Search for the cell housing the specified text and yield its [X, Y] center coordinate. 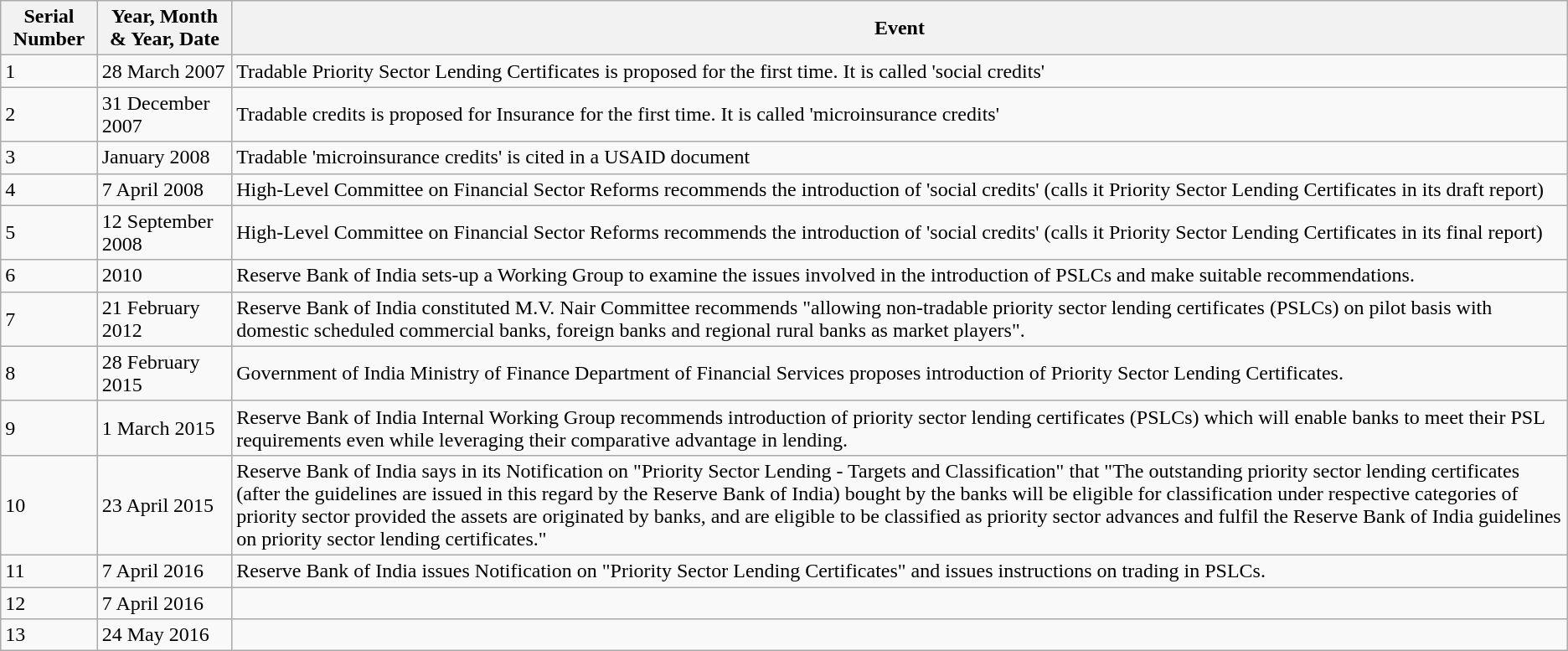
4 [49, 189]
January 2008 [164, 158]
Government of India Ministry of Finance Department of Financial Services proposes introduction of Priority Sector Lending Certificates. [900, 374]
21 February 2012 [164, 318]
31 December 2007 [164, 114]
9 [49, 427]
7 April 2008 [164, 189]
Tradable Priority Sector Lending Certificates is proposed for the first time. It is called 'social credits' [900, 71]
12 [49, 602]
1 March 2015 [164, 427]
Serial Number [49, 28]
10 [49, 504]
5 [49, 233]
24 May 2016 [164, 635]
28 February 2015 [164, 374]
8 [49, 374]
Tradable credits is proposed for Insurance for the first time. It is called 'microinsurance credits' [900, 114]
13 [49, 635]
1 [49, 71]
6 [49, 276]
12 September 2008 [164, 233]
Event [900, 28]
28 March 2007 [164, 71]
2010 [164, 276]
3 [49, 158]
11 [49, 571]
Reserve Bank of India issues Notification on "Priority Sector Lending Certificates" and issues instructions on trading in PSLCs. [900, 571]
7 [49, 318]
Tradable 'microinsurance credits' is cited in a USAID document [900, 158]
23 April 2015 [164, 504]
Year, Month & Year, Date [164, 28]
Reserve Bank of India sets-up a Working Group to examine the issues involved in the introduction of PSLCs and make suitable recommendations. [900, 276]
2 [49, 114]
